Provide the (x, y) coordinate of the cell's center where the given text is located.  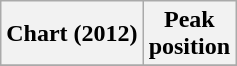
Peakposition (189, 34)
Chart (2012) (72, 34)
